From the cell containing the given text, extract its center point as [x, y] coordinate. 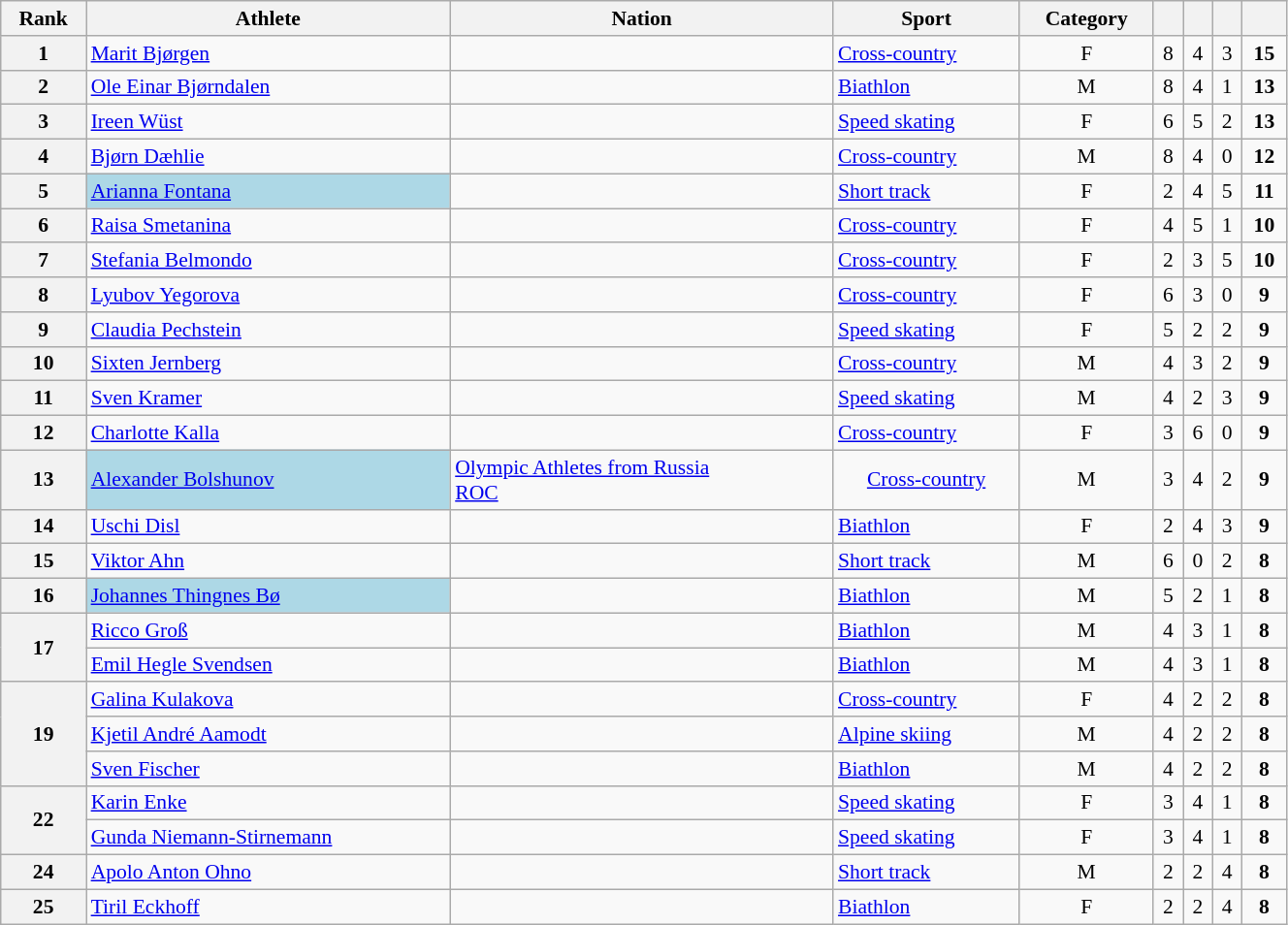
Alpine skiing [926, 734]
Viktor Ahn [269, 561]
24 [44, 873]
Kjetil André Aamodt [269, 734]
Uschi Disl [269, 526]
Galina Kulakova [269, 700]
Marit Bjørgen [269, 53]
Ricco Groß [269, 630]
19 [44, 735]
Raisa Smetanina [269, 226]
25 [44, 907]
Johannes Thingnes Bø [269, 596]
Alexander Bolshunov [269, 479]
Athlete [269, 18]
Category [1086, 18]
Arianna Fontana [269, 191]
Olympic Athletes from Russia ROC [642, 479]
Sixten Jernberg [269, 364]
Tiril Eckhoff [269, 907]
Ireen Wüst [269, 122]
7 [44, 261]
17 [44, 648]
22 [44, 820]
Nation [642, 18]
Lyubov Yegorova [269, 295]
Sven Kramer [269, 399]
14 [44, 526]
Emil Hegle Svendsen [269, 665]
Stefania Belmondo [269, 261]
Bjørn Dæhlie [269, 157]
Claudia Pechstein [269, 330]
Karin Enke [269, 803]
Charlotte Kalla [269, 433]
Rank [44, 18]
16 [44, 596]
Ole Einar Bjørndalen [269, 87]
Sport [926, 18]
Sven Fischer [269, 769]
Apolo Anton Ohno [269, 873]
Gunda Niemann-Stirnemann [269, 838]
